Detect which cell encompasses the target text, then output its [X, Y] center coordinate. 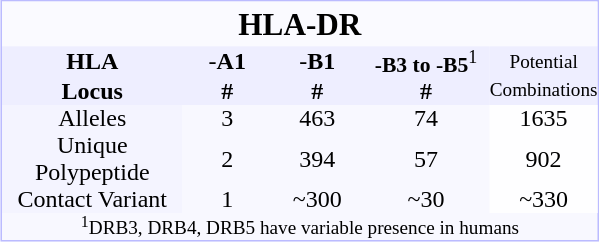
57 [426, 159]
902 [544, 159]
Alleles [92, 118]
3 [227, 118]
~330 [544, 200]
~30 [426, 200]
-A1 [227, 62]
Contact Variant [92, 200]
2 [227, 159]
Potential [544, 62]
1635 [544, 118]
-B1 [317, 62]
HLA [92, 62]
1 [227, 200]
1DRB3, DRB4, DRB5 have variable presence in humans [300, 226]
463 [317, 118]
-B3 to -B51 [426, 62]
~300 [317, 200]
Locus [92, 92]
HLA-DR [300, 24]
74 [426, 118]
394 [317, 159]
Unique Polypeptide [92, 159]
Combinations [544, 92]
